From the cell containing the given text, extract its center point as [x, y] coordinate. 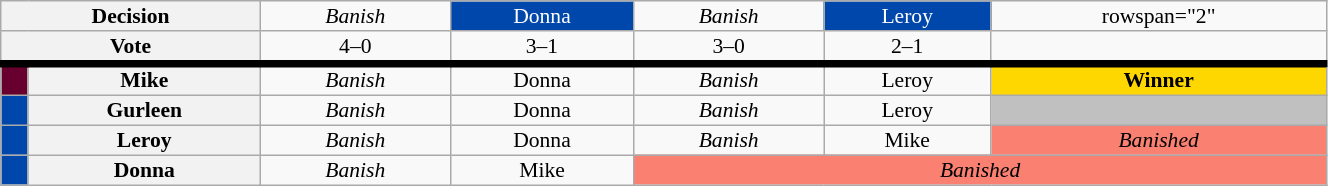
2–1 [908, 48]
3–1 [542, 48]
Winner [1159, 80]
rowspan="2" [1159, 16]
Decision [131, 16]
Gurleen [144, 111]
Vote [131, 48]
4–0 [355, 48]
3–0 [729, 48]
